Search for the cell housing the specified text and yield its (x, y) center coordinate. 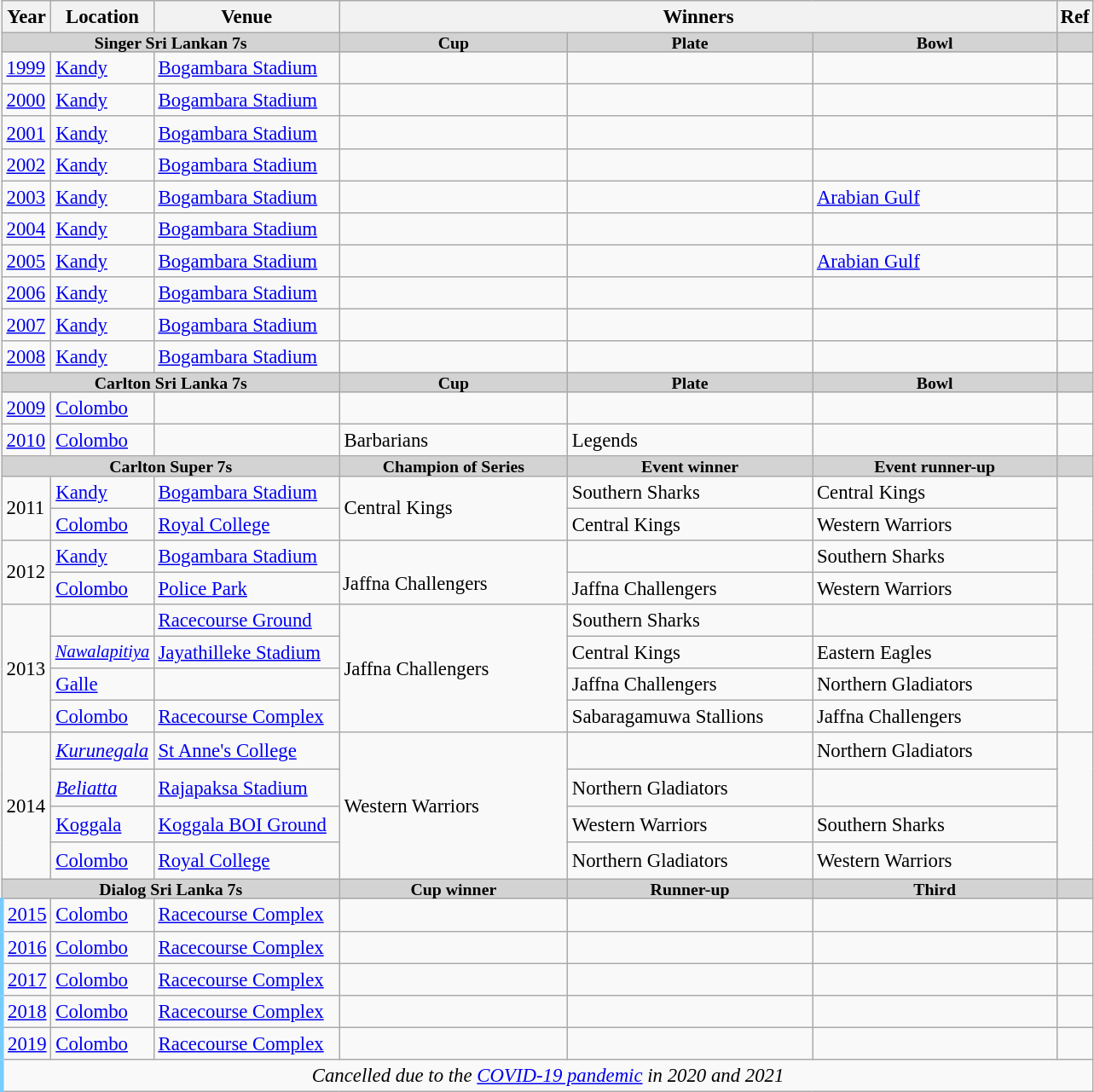
2013 (26, 668)
Winners (698, 17)
2010 (26, 441)
2000 (26, 101)
2011 (26, 508)
St Anne's College (246, 750)
Venue (246, 17)
Event runner-up (935, 467)
Year (26, 17)
Cancelled due to the COVID-19 pandemic in 2020 and 2021 (547, 1076)
2005 (26, 261)
2014 (26, 806)
2015 (26, 916)
2009 (26, 408)
Dialog Sri Lanka 7s (171, 890)
2018 (26, 1011)
2004 (26, 228)
Beliatta (102, 788)
2002 (26, 165)
Koggala (102, 823)
Kurunegala (102, 750)
Eastern Eagles (935, 652)
2001 (26, 133)
Champion of Series (454, 467)
2012 (26, 573)
2019 (26, 1043)
Racecourse Ground (246, 621)
Cup winner (454, 890)
2016 (26, 947)
Sabaragamuwa Stallions (689, 717)
Police Park (246, 588)
Rajapaksa Stadium (246, 788)
Nawalapitiya (102, 652)
1999 (26, 68)
Carlton Super 7s (171, 467)
2017 (26, 979)
Koggala BOI Ground (246, 823)
Ref (1075, 17)
2006 (26, 293)
Runner-up (689, 890)
Singer Sri Lankan 7s (171, 43)
2008 (26, 357)
Event winner (689, 467)
Jayathilleke Stadium (246, 652)
Carlton Sri Lanka 7s (171, 382)
Third (935, 890)
Legends (689, 441)
Galle (102, 685)
2003 (26, 197)
2007 (26, 325)
Barbarians (454, 441)
Location (102, 17)
